Extract the [X, Y] coordinate from the center of the cell holding the provided text.  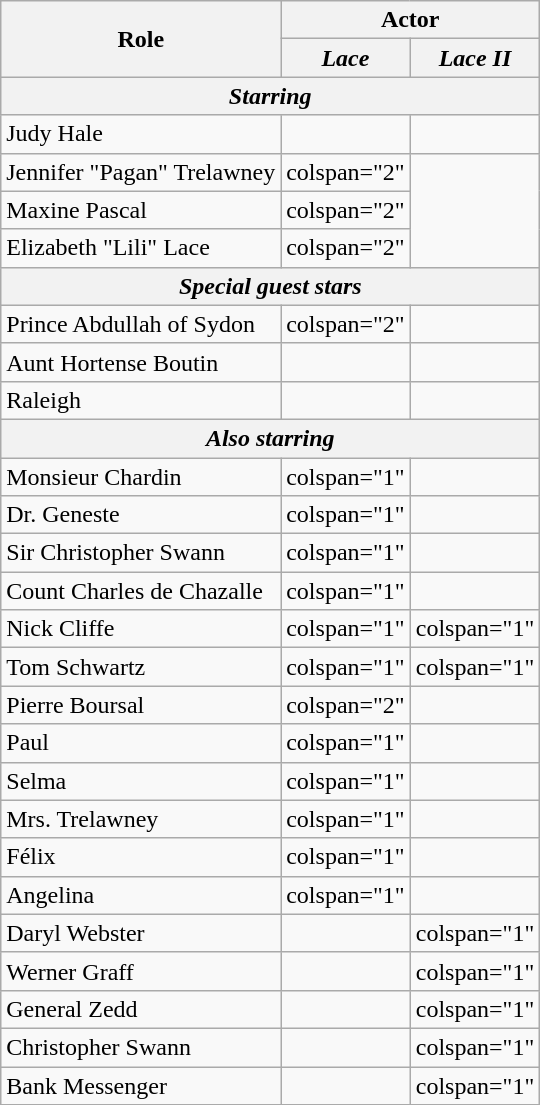
Angelina [141, 895]
Lace II [475, 58]
Mrs. Trelawney [141, 819]
Tom Schwartz [141, 667]
Sir Christopher Swann [141, 553]
Dr. Geneste [141, 515]
Also starring [270, 438]
Félix [141, 857]
Role [141, 39]
General Zedd [141, 1009]
Daryl Webster [141, 933]
Monsieur Chardin [141, 477]
Selma [141, 781]
Special guest stars [270, 286]
Count Charles de Chazalle [141, 591]
Actor [410, 20]
Nick Cliffe [141, 629]
Judy Hale [141, 134]
Werner Graff [141, 971]
Jennifer "Pagan" Trelawney [141, 172]
Lace [346, 58]
Starring [270, 96]
Elizabeth "Lili" Lace [141, 248]
Paul [141, 743]
Christopher Swann [141, 1047]
Aunt Hortense Boutin [141, 362]
Bank Messenger [141, 1085]
Prince Abdullah of Sydon [141, 324]
Pierre Boursal [141, 705]
Raleigh [141, 400]
Maxine Pascal [141, 210]
